Capture the cell that displays the provided text and extract its (X, Y) central coordinate. 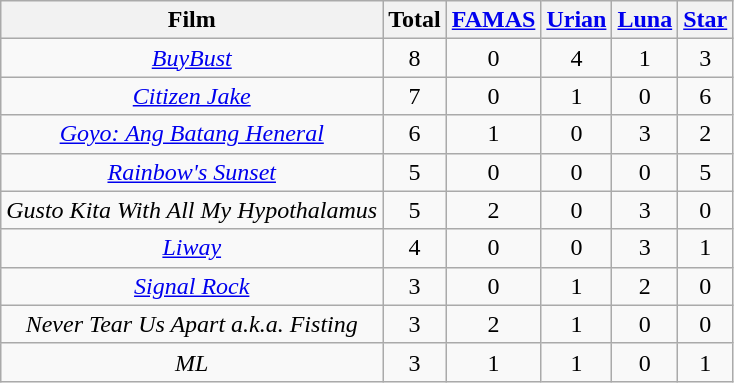
Rainbow's Sunset (192, 172)
Star (706, 20)
Never Tear Us Apart a.k.a. Fisting (192, 324)
Liway (192, 248)
BuyBust (192, 58)
7 (415, 96)
Luna (645, 20)
Urian (576, 20)
8 (415, 58)
Gusto Kita With All My Hypothalamus (192, 210)
Citizen Jake (192, 96)
ML (192, 362)
Goyo: Ang Batang Heneral (192, 134)
Total (415, 20)
Film (192, 20)
FAMAS (494, 20)
Signal Rock (192, 286)
